Capture the cell that displays the provided text and extract its [x, y] central coordinate. 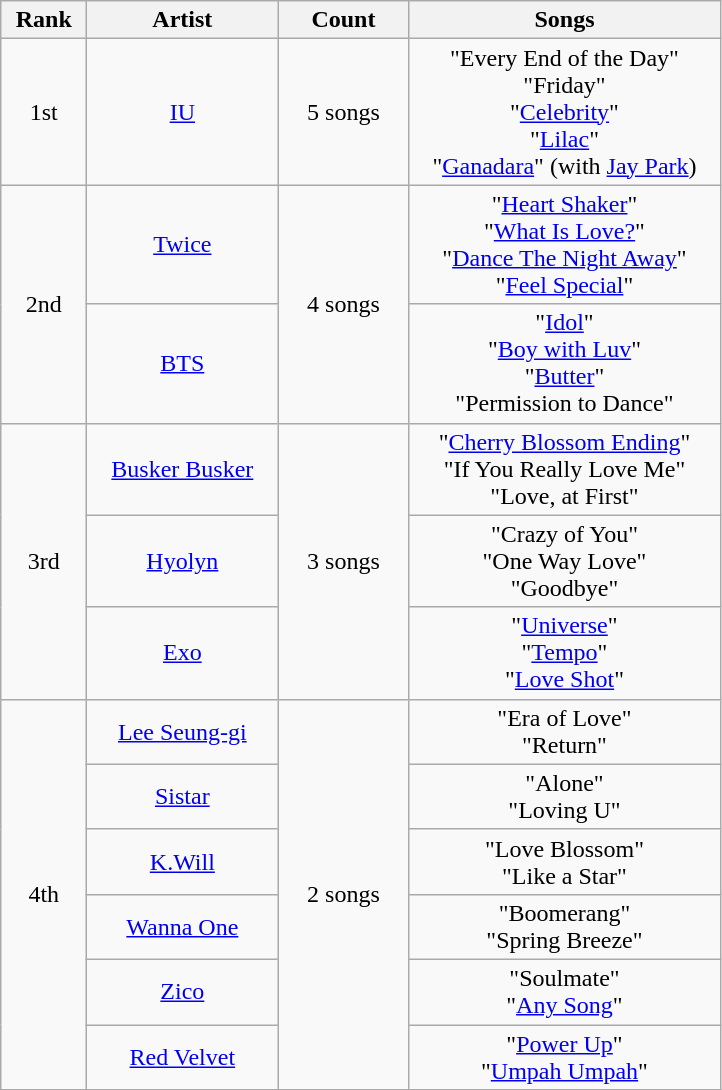
BTS [182, 364]
Busker Busker [182, 469]
"Alone""Loving U" [564, 796]
"Idol""Boy with Luv""Butter""Permission to Dance" [564, 364]
Zico [182, 992]
IU [182, 112]
"Every End of the Day""Friday""Celebrity""Lilac""Ganadara" (with Jay Park) [564, 112]
2 songs [344, 894]
"Boomerang""Spring Breeze" [564, 926]
"Universe""Tempo""Love Shot" [564, 653]
3 songs [344, 561]
Sistar [182, 796]
Lee Seung-gi [182, 732]
Songs [564, 20]
Rank [44, 20]
3rd [44, 561]
"Cherry Blossom Ending""If You Really Love Me""Love, at First" [564, 469]
Count [344, 20]
4 songs [344, 304]
"Heart Shaker""What Is Love?""Dance The Night Away""Feel Special" [564, 244]
2nd [44, 304]
Wanna One [182, 926]
"Era of Love""Return" [564, 732]
"Power Up""Umpah Umpah" [564, 1056]
5 songs [344, 112]
Exo [182, 653]
K.Will [182, 862]
Red Velvet [182, 1056]
Twice [182, 244]
1st [44, 112]
"Love Blossom""Like a Star" [564, 862]
Hyolyn [182, 561]
4th [44, 894]
Artist [182, 20]
"Soulmate""Any Song" [564, 992]
"Crazy of You""One Way Love""Goodbye" [564, 561]
